From the cell containing the given text, extract its center point as (x, y) coordinate. 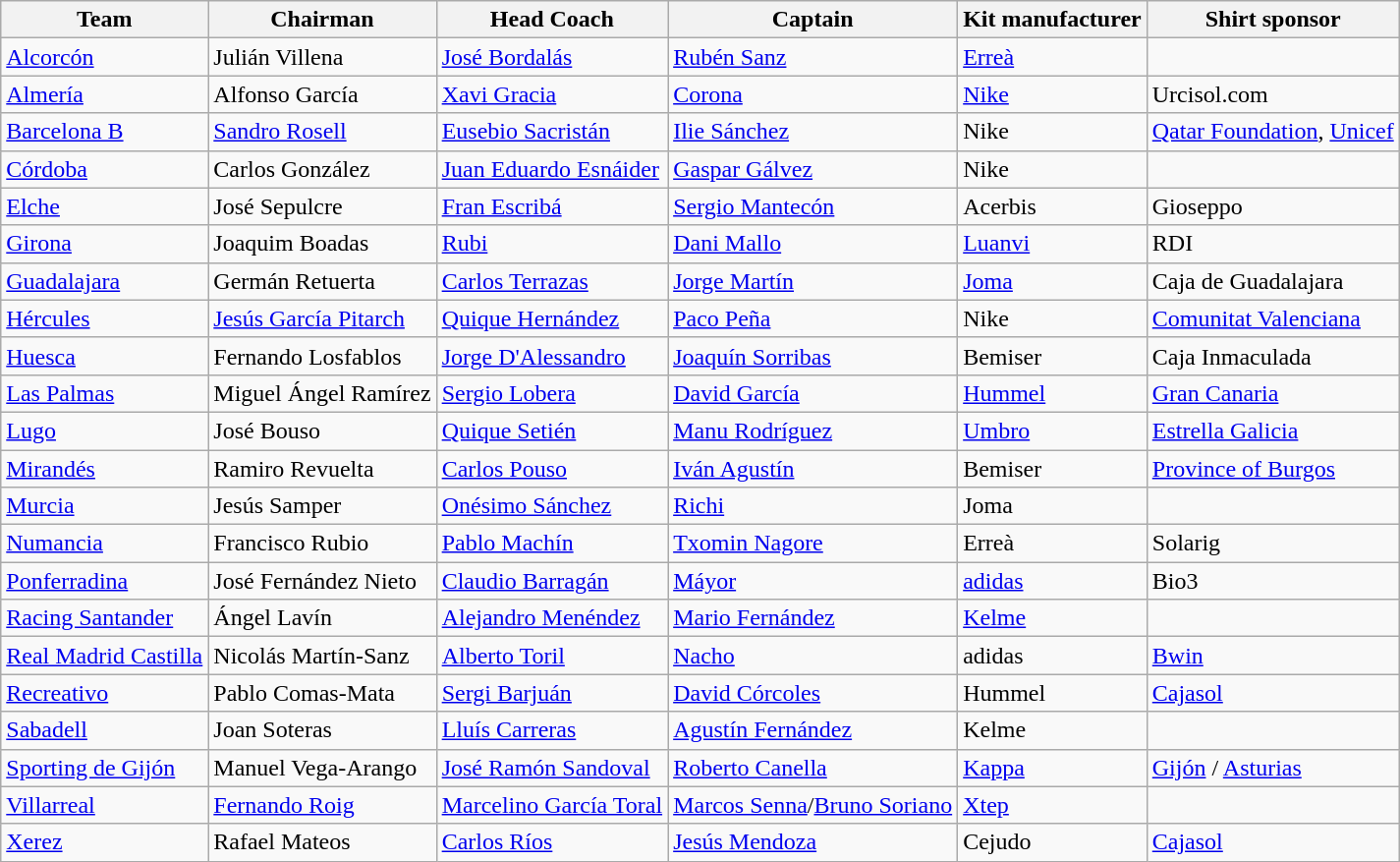
Gioseppo (1273, 206)
Bio3 (1273, 581)
Comunitat Valenciana (1273, 318)
David Córcoles (813, 693)
Las Palmas (104, 393)
Province of Burgos (1273, 469)
Gijón / Asturias (1273, 768)
Xerez (104, 842)
Txomin Nagore (813, 544)
Ponferradina (104, 581)
Luanvi (1053, 244)
Sandro Rosell (322, 132)
Captain (813, 20)
Nicolás Martín-Sanz (322, 656)
Almería (104, 94)
Córdoba (104, 169)
Gran Canaria (1273, 393)
Roberto Canella (813, 768)
Alberto Toril (552, 656)
Head Coach (552, 20)
Umbro (1053, 431)
José Fernández Nieto (322, 581)
Kappa (1053, 768)
Real Madrid Castilla (104, 656)
Jesús García Pitarch (322, 318)
Manu Rodríguez (813, 431)
Urcisol.com (1273, 94)
Onésimo Sánchez (552, 506)
Estrella Galicia (1273, 431)
Alcorcón (104, 57)
Jesús Samper (322, 506)
Fernando Roig (322, 805)
Guadalajara (104, 281)
Kit manufacturer (1053, 20)
Solarig (1273, 544)
Acerbis (1053, 206)
Bwin (1273, 656)
Alfonso García (322, 94)
Ángel Lavín (322, 618)
Sergi Barjuán (552, 693)
Xtep (1053, 805)
Rafael Mateos (322, 842)
Ilie Sánchez (813, 132)
Gaspar Gálvez (813, 169)
Carlos Terrazas (552, 281)
Carlos Ríos (552, 842)
Francisco Rubio (322, 544)
Sergio Mantecón (813, 206)
Quique Hernández (552, 318)
José Bouso (322, 431)
Lluís Carreras (552, 730)
Corona (813, 94)
Lugo (104, 431)
Recreativo (104, 693)
Racing Santander (104, 618)
David García (813, 393)
Fran Escribá (552, 206)
Germán Retuerta (322, 281)
Jorge Martín (813, 281)
Murcia (104, 506)
RDI (1273, 244)
Carlos González (322, 169)
Rubi (552, 244)
Cejudo (1053, 842)
Hércules (104, 318)
Qatar Foundation, Unicef (1273, 132)
Julián Villena (322, 57)
José Bordalás (552, 57)
Miguel Ángel Ramírez (322, 393)
Pablo Machín (552, 544)
Eusebio Sacristán (552, 132)
Richi (813, 506)
Quique Setién (552, 431)
Joaquín Sorribas (813, 356)
José Sepulcre (322, 206)
Caja Inmaculada (1273, 356)
Sabadell (104, 730)
Numancia (104, 544)
Paco Peña (813, 318)
Elche (104, 206)
Nacho (813, 656)
Team (104, 20)
Sporting de Gijón (104, 768)
Joan Soteras (322, 730)
Máyor (813, 581)
Alejandro Menéndez (552, 618)
Mirandés (104, 469)
Marcelino García Toral (552, 805)
Ramiro Revuelta (322, 469)
Girona (104, 244)
Juan Eduardo Esnáider (552, 169)
Manuel Vega-Arango (322, 768)
Rubén Sanz (813, 57)
Huesca (104, 356)
Marcos Senna/Bruno Soriano (813, 805)
Jesús Mendoza (813, 842)
Sergio Lobera (552, 393)
Fernando Losfablos (322, 356)
Joaquim Boadas (322, 244)
Chairman (322, 20)
Xavi Gracia (552, 94)
Jorge D'Alessandro (552, 356)
Carlos Pouso (552, 469)
Mario Fernández (813, 618)
José Ramón Sandoval (552, 768)
Iván Agustín (813, 469)
Shirt sponsor (1273, 20)
Villarreal (104, 805)
Claudio Barragán (552, 581)
Agustín Fernández (813, 730)
Dani Mallo (813, 244)
Barcelona B (104, 132)
Pablo Comas-Mata (322, 693)
Caja de Guadalajara (1273, 281)
